Output the [x, y] coordinate of the center of the cell containing the given text.  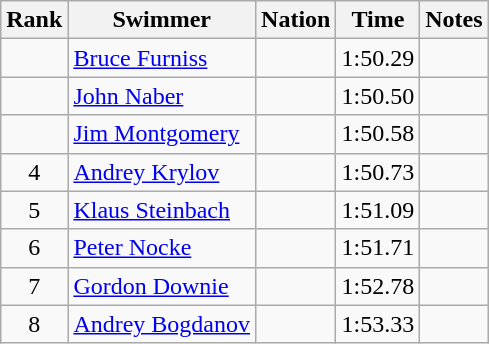
Peter Nocke [162, 248]
Swimmer [162, 20]
Notes [454, 20]
Gordon Downie [162, 286]
1:50.73 [378, 172]
1:53.33 [378, 324]
6 [34, 248]
Andrey Krylov [162, 172]
1:50.29 [378, 58]
7 [34, 286]
Nation [296, 20]
Rank [34, 20]
4 [34, 172]
1:51.09 [378, 210]
John Naber [162, 96]
8 [34, 324]
Bruce Furniss [162, 58]
Andrey Bogdanov [162, 324]
1:50.58 [378, 134]
1:51.71 [378, 248]
Klaus Steinbach [162, 210]
Time [378, 20]
1:52.78 [378, 286]
5 [34, 210]
Jim Montgomery [162, 134]
1:50.50 [378, 96]
